Detect which cell encompasses the target text, then output its (X, Y) center coordinate. 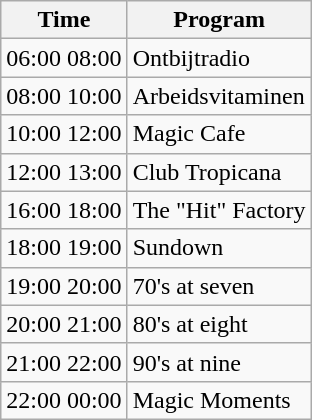
08:00 10:00 (64, 96)
Program (219, 20)
Sundown (219, 248)
Ontbijtradio (219, 58)
12:00 13:00 (64, 172)
The "Hit" Factory (219, 210)
16:00 18:00 (64, 210)
10:00 12:00 (64, 134)
90's at nine (219, 362)
06:00 08:00 (64, 58)
20:00 21:00 (64, 324)
Club Tropicana (219, 172)
Magic Cafe (219, 134)
Magic Moments (219, 400)
22:00 00:00 (64, 400)
18:00 19:00 (64, 248)
19:00 20:00 (64, 286)
21:00 22:00 (64, 362)
Time (64, 20)
70's at seven (219, 286)
80's at eight (219, 324)
Arbeidsvitaminen (219, 96)
